Provide the [X, Y] coordinate of the cell's center where the given text is located.  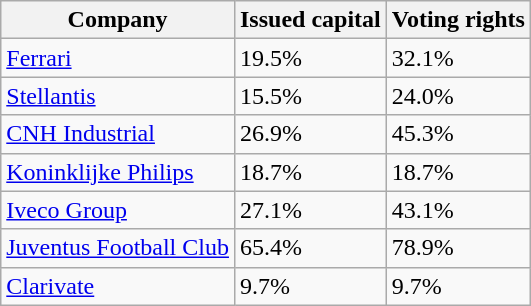
19.5% [310, 58]
Company [118, 20]
Iveco Group [118, 210]
27.1% [310, 210]
45.3% [458, 134]
26.9% [310, 134]
15.5% [310, 96]
Stellantis [118, 96]
43.1% [458, 210]
65.4% [310, 248]
32.1% [458, 58]
Koninklijke Philips [118, 172]
Issued capital [310, 20]
Ferrari [118, 58]
Clarivate [118, 286]
CNH Industrial [118, 134]
24.0% [458, 96]
Voting rights [458, 20]
78.9% [458, 248]
Juventus Football Club [118, 248]
